Scan for the cell matching the given text and deliver its [X, Y] coordinate at center. 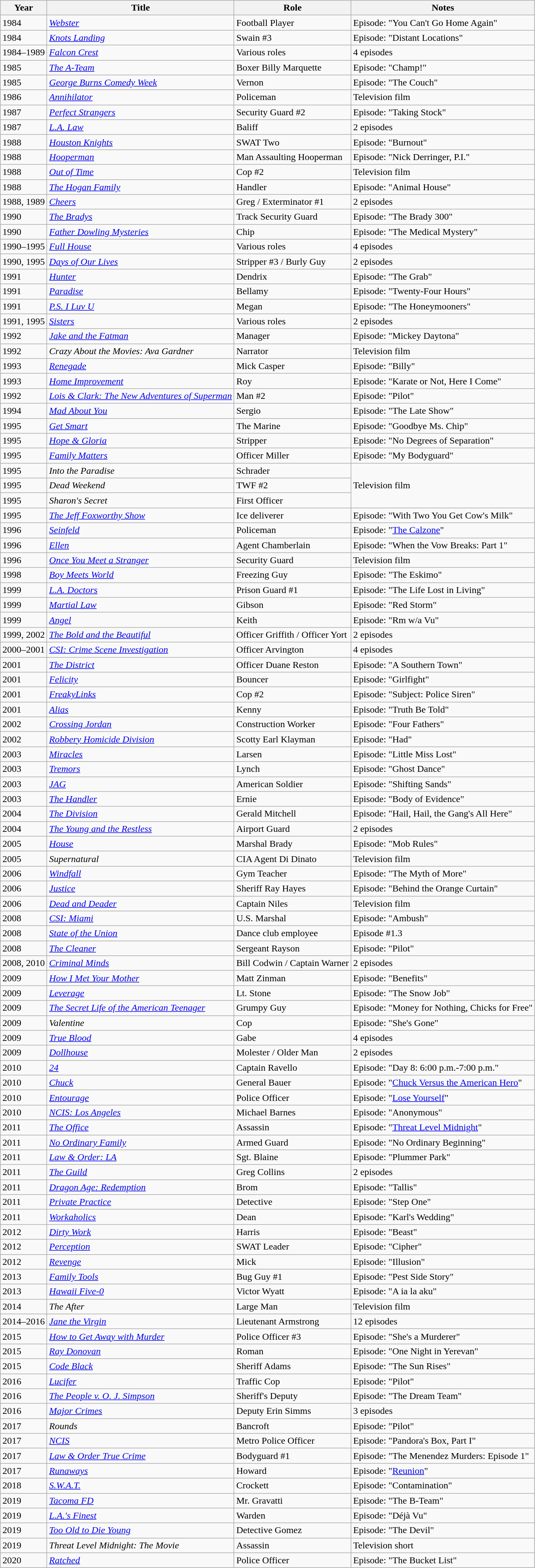
Football Player [293, 23]
Traffic Cop [293, 1381]
Agent Chamberlain [293, 545]
SWAT Leader [293, 1247]
Miracles [140, 754]
Sergio [293, 411]
1998 [24, 575]
Scotty Earl Klayman [293, 739]
Crazy About the Movies: Ava Gardner [140, 351]
FreakyLinks [140, 695]
Ratched [140, 1560]
L.A. Law [140, 127]
Dance club employee [293, 933]
Roy [293, 381]
SWAT Two [293, 142]
Large Man [293, 1306]
Gerald Mitchell [293, 814]
2018 [24, 1486]
Baliff [293, 127]
Episode: "The Devil" [443, 1530]
2000–2001 [24, 649]
Dollhouse [140, 1053]
Major Crimes [140, 1411]
Episode: "The Life Lost in Living" [443, 590]
Prison Guard #1 [293, 590]
American Soldier [293, 784]
Episode: "Rm w/a Vu" [443, 620]
Brom [293, 1187]
2014 [24, 1306]
Justice [140, 888]
Man #2 [293, 396]
Ellen [140, 545]
Dead Weekend [140, 486]
Episode: "Cipher" [443, 1247]
Episode: "Contamination" [443, 1486]
The Jeff Foxworthy Show [140, 515]
Episode: "The Sun Rises" [443, 1366]
Sisters [140, 321]
1999, 2002 [24, 635]
Metro Police Officer [293, 1441]
Jane the Virgin [140, 1321]
Boy Meets World [140, 575]
Episode: "Distant Locations" [443, 38]
The Hogan Family [140, 187]
Perfect Strangers [140, 112]
Security Guard [293, 560]
The District [140, 665]
Into the Paradise [140, 471]
Hawaii Five-0 [140, 1292]
Gibson [293, 605]
NCIS [140, 1441]
General Bauer [293, 1082]
Episode: "She's a Murderer" [443, 1336]
Mad About You [140, 411]
Webster [140, 23]
The Handler [140, 799]
Valentine [140, 1023]
Ernie [293, 799]
Megan [293, 306]
Officer Arvington [293, 649]
Mick Casper [293, 366]
Title [140, 8]
Episode: "The Calzone" [443, 530]
Cheers [140, 202]
First Officer [293, 500]
Episode: "Red Storm" [443, 605]
Victor Wyatt [293, 1292]
Marshal Brady [293, 844]
Revenge [140, 1262]
Entourage [140, 1097]
Stripper [293, 441]
Episode: "Four Fathers" [443, 724]
Too Old to Die Young [140, 1530]
Threat Level Midnight: The Movie [140, 1545]
Episode: "Tallis" [443, 1187]
Warden [293, 1515]
Greg / Exterminator #1 [293, 202]
Episode: "Twenty-Four Hours" [443, 291]
Episode: "Illusion" [443, 1262]
L.A.'s Finest [140, 1515]
1990, 1995 [24, 262]
Rounds [140, 1426]
Family Tools [140, 1277]
1988, 1989 [24, 202]
Bancroft [293, 1426]
The A-Team [140, 67]
Swain #3 [293, 38]
Ray Donovan [140, 1351]
Law & Order True Crime [140, 1456]
Episode: "Lose Yourself" [443, 1097]
Episode: "Girlfight" [443, 680]
Sergeant Rayson [293, 948]
Perception [140, 1247]
Bill Codwin / Captain Warner [293, 963]
Windfall [140, 873]
24 [140, 1068]
Harris [293, 1232]
Episode: "Champ!" [443, 67]
Mick [293, 1262]
Detective Gomez [293, 1530]
Dragon Age: Redemption [140, 1187]
The Young and the Restless [140, 829]
Year [24, 8]
CSI: Miami [140, 919]
Episode: "The Late Show" [443, 411]
Episode: "Plummer Park" [443, 1157]
Felicity [140, 680]
Episode: "Reunion" [443, 1471]
Episode: "Karl's Wedding" [443, 1217]
Episode: "Nick Derringer, P.I." [443, 157]
Dendrix [293, 276]
Greg Collins [293, 1172]
Bodyguard #1 [293, 1456]
The Division [140, 814]
Hope & Gloria [140, 441]
The Office [140, 1127]
The Marine [293, 426]
Officer Miller [293, 456]
Dean [293, 1217]
1984–1989 [24, 53]
Law & Order: LA [140, 1157]
Get Smart [140, 426]
1991, 1995 [24, 321]
Episode: "The Medical Mystery" [443, 232]
Angel [140, 620]
TWF #2 [293, 486]
Robbery Homicide Division [140, 739]
Workaholics [140, 1217]
The People v. O. J. Simpson [140, 1396]
Episode: "Mob Rules" [443, 844]
Episode: "The Couch" [443, 82]
Narrator [293, 351]
Boxer Billy Marquette [293, 67]
Episode: "Threat Level Midnight" [443, 1127]
The Bradys [140, 217]
Episode: "Benefits" [443, 978]
Howard [293, 1471]
Sheriff Adams [293, 1366]
Episode: "With Two You Get Cow's Milk" [443, 515]
Episode: "She's Gone" [443, 1023]
Episode: "Money for Nothing, Chicks for Free" [443, 1008]
Episode: "The B-Team" [443, 1501]
Officer Duane Reston [293, 665]
Kenny [293, 709]
Stripper #3 / Burly Guy [293, 262]
1994 [24, 411]
Private Practice [140, 1202]
Lucifer [140, 1381]
Episode: "Burnout" [443, 142]
Episode: "Goodbye Ms. Chip" [443, 426]
Episode: "Step One" [443, 1202]
Seinfeld [140, 530]
Bouncer [293, 680]
U.S. Marshal [293, 919]
Home Improvement [140, 381]
Officer Griffith / Officer Yort [293, 635]
Jake and the Fatman [140, 336]
Role [293, 8]
Renegade [140, 366]
Keith [293, 620]
Man Assaulting Hooperman [293, 157]
Episode: "The Brady 300" [443, 217]
1990–1995 [24, 247]
Notes [443, 8]
Episode: "The Menendez Murders: Episode 1" [443, 1456]
Runaways [140, 1471]
Michael Barnes [293, 1112]
Bellamy [293, 291]
2008, 2010 [24, 963]
Episode: "The Bucket List" [443, 1560]
Episode: "Hail, Hail, the Gang's All Here" [443, 814]
Episode: "Day 8: 6:00 p.m.-7:00 p.m." [443, 1068]
Days of Our Lives [140, 262]
Episode: "Behind the Orange Curtain" [443, 888]
Episode: "Subject: Police Siren" [443, 695]
Airport Guard [293, 829]
Episode: "Déjà Vu" [443, 1515]
Dirty Work [140, 1232]
Episode: "One Night in Yerevan" [443, 1351]
Cop [293, 1023]
Episode: "Pandora's Box, Part I" [443, 1441]
Episode: "Mickey Daytona" [443, 336]
Mr. Gravatti [293, 1501]
Lynch [293, 769]
Episode: "When the Vow Breaks: Part 1" [443, 545]
The After [140, 1306]
Code Black [140, 1366]
Episode: "Taking Stock" [443, 112]
Episode: "Ghost Dance" [443, 769]
George Burns Comedy Week [140, 82]
Sharon's Secret [140, 500]
NCIS: Los Angeles [140, 1112]
Chuck [140, 1082]
Bug Guy #1 [293, 1277]
12 episodes [443, 1321]
Paradise [140, 291]
Episode: "The Snow Job" [443, 993]
State of the Union [140, 933]
Episode: "Had" [443, 739]
Annihilator [140, 97]
Lieutenant Armstrong [293, 1321]
Molester / Older Man [293, 1053]
Episode: "A ia la aku" [443, 1292]
Out of Time [140, 172]
Handler [293, 187]
Crossing Jordan [140, 724]
JAG [140, 784]
Episode: "Body of Evidence" [443, 799]
Knots Landing [140, 38]
Episode: "The Honeymooners" [443, 306]
Once You Meet a Stranger [140, 560]
Episode: "Little Miss Lost" [443, 754]
Captain Niles [293, 903]
Roman [293, 1351]
Gym Teacher [293, 873]
Episode: "Chuck Versus the American Hero" [443, 1082]
CIA Agent Di Dinato [293, 859]
Episode: "You Can't Go Home Again" [443, 23]
How to Get Away with Murder [140, 1336]
Deputy Erin Simms [293, 1411]
Sheriff Ray Hayes [293, 888]
Family Matters [140, 456]
Falcon Crest [140, 53]
Episode #1.3 [443, 933]
No Ordinary Family [140, 1142]
Episode: "Pest Side Story" [443, 1277]
Schrader [293, 471]
The Secret Life of the American Teenager [140, 1008]
How I Met Your Mother [140, 978]
S.W.A.T. [140, 1486]
Freezing Guy [293, 575]
Sheriff's Deputy [293, 1396]
Episode: "My Bodyguard" [443, 456]
Gabe [293, 1038]
Lois & Clark: The New Adventures of Superman [140, 396]
Police Officer #3 [293, 1336]
Episode: "Karate or Not, Here I Come" [443, 381]
Dead and Deader [140, 903]
Episode: "Anonymous" [443, 1112]
P.S. I Luv U [140, 306]
Grumpy Guy [293, 1008]
Episode: "The Dream Team" [443, 1396]
Alias [140, 709]
Tremors [140, 769]
Tacoma FD [140, 1501]
Captain Ravello [293, 1068]
Episode: "Animal House" [443, 187]
Episode: "Billy" [443, 366]
Episode: "No Ordinary Beginning" [443, 1142]
Supernatural [140, 859]
Martial Law [140, 605]
The Cleaner [140, 948]
Construction Worker [293, 724]
Houston Knights [140, 142]
Track Security Guard [293, 217]
Hooperman [140, 157]
2014–2016 [24, 1321]
2020 [24, 1560]
Full House [140, 247]
Criminal Minds [140, 963]
CSI: Crime Scene Investigation [140, 649]
Crockett [293, 1486]
Hunter [140, 276]
Armed Guard [293, 1142]
L.A. Doctors [140, 590]
Sgt. Blaine [293, 1157]
House [140, 844]
Chip [293, 232]
Episode: "The Eskimo" [443, 575]
Episode: "A Southern Town" [443, 665]
Ice deliverer [293, 515]
Episode: "Beast" [443, 1232]
The Bold and the Beautiful [140, 635]
Episode: "The Grab" [443, 276]
Episode: "Shifting Sands" [443, 784]
Father Dowling Mysteries [140, 232]
Vernon [293, 82]
Manager [293, 336]
Episode: "Ambush" [443, 919]
True Blood [140, 1038]
Leverage [140, 993]
The Guild [140, 1172]
Larsen [293, 754]
Episode: "Truth Be Told" [443, 709]
Matt Zinman [293, 978]
3 episodes [443, 1411]
1986 [24, 97]
Lt. Stone [293, 993]
Episode: "The Myth of More" [443, 873]
Episode: "No Degrees of Separation" [443, 441]
Detective [293, 1202]
Television short [443, 1545]
Security Guard #2 [293, 112]
